Return (x, y) of the center of cell containing provided text 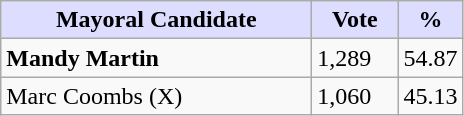
Mandy Martin (156, 58)
54.87 (430, 58)
1,289 (355, 58)
Marc Coombs (X) (156, 96)
1,060 (355, 96)
Vote (355, 20)
Mayoral Candidate (156, 20)
45.13 (430, 96)
% (430, 20)
